For the text-containing cell, return its midpoint in (x, y) coordinate format. 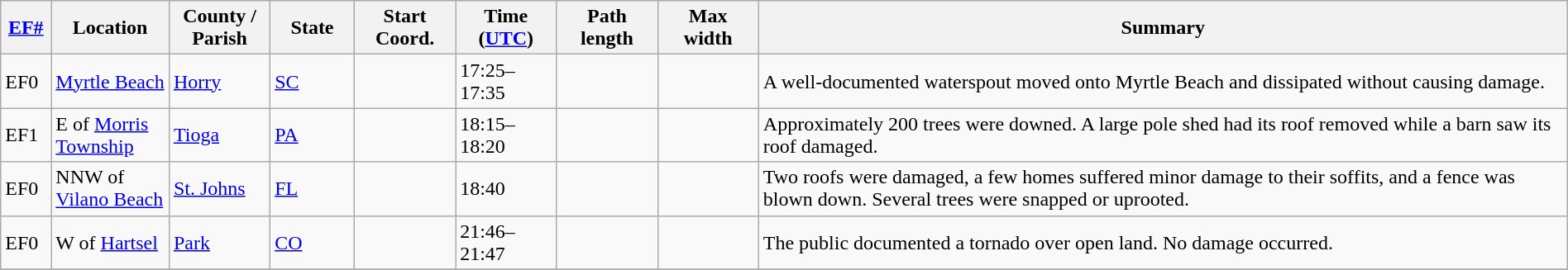
Two roofs were damaged, a few homes suffered minor damage to their soffits, and a fence was blown down. Several trees were snapped or uprooted. (1163, 188)
EF# (26, 28)
17:25–17:35 (506, 81)
Time (UTC) (506, 28)
FL (313, 188)
Park (219, 243)
Start Coord. (404, 28)
EF1 (26, 135)
Horry (219, 81)
21:46–21:47 (506, 243)
A well-documented waterspout moved onto Myrtle Beach and dissipated without causing damage. (1163, 81)
18:40 (506, 188)
Approximately 200 trees were downed. A large pole shed had its roof removed while a barn saw its roof damaged. (1163, 135)
W of Hartsel (111, 243)
Myrtle Beach (111, 81)
NNW of Vilano Beach (111, 188)
Tioga (219, 135)
The public documented a tornado over open land. No damage occurred. (1163, 243)
PA (313, 135)
18:15–18:20 (506, 135)
E of Morris Township (111, 135)
Location (111, 28)
St. Johns (219, 188)
County / Parish (219, 28)
Max width (708, 28)
Path length (607, 28)
SC (313, 81)
Summary (1163, 28)
CO (313, 243)
State (313, 28)
